Capture the cell that displays the provided text and extract its (x, y) central coordinate. 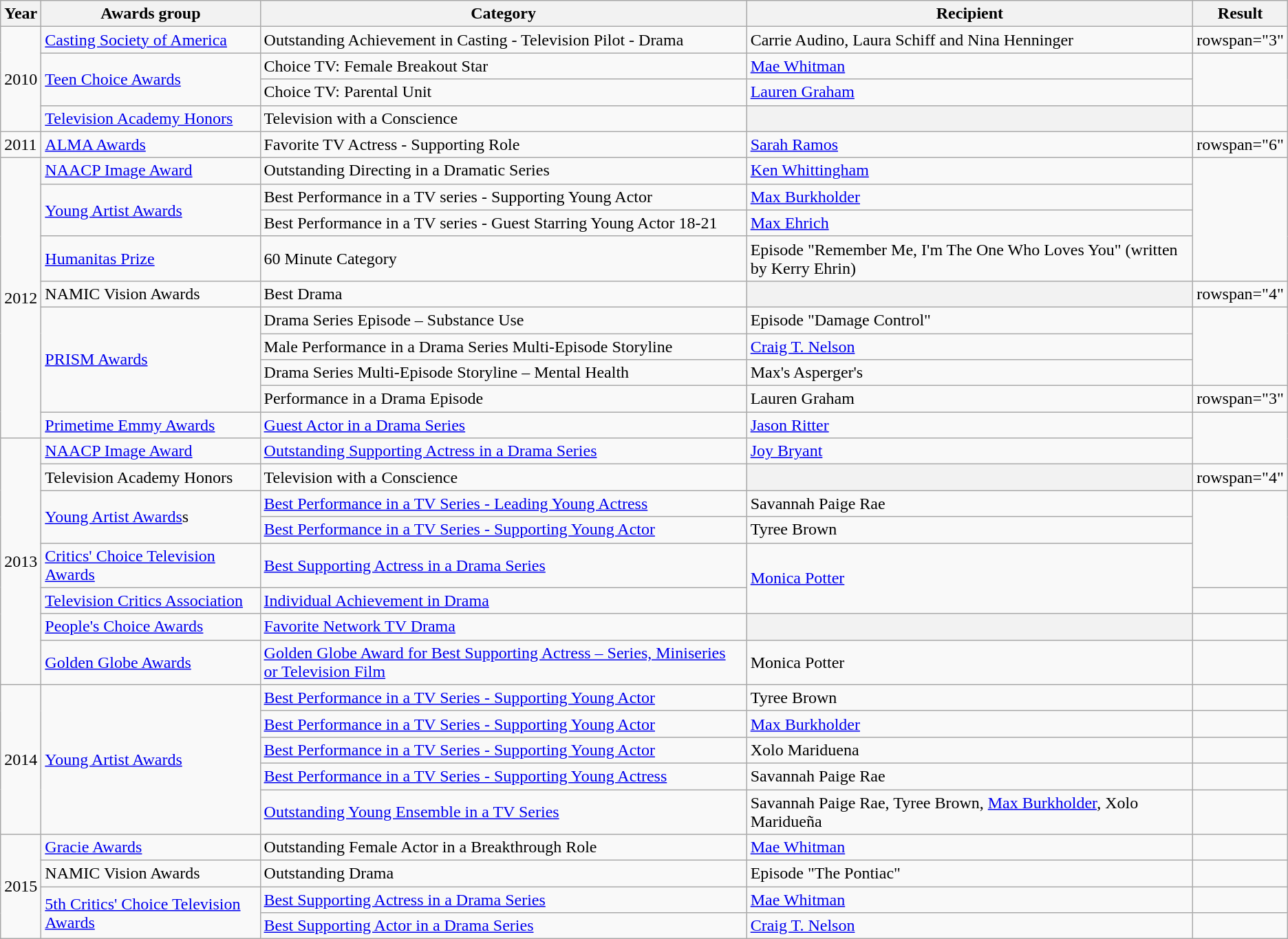
Episode "Damage Control" (970, 320)
2013 (21, 561)
Outstanding Young Ensemble in a TV Series (504, 812)
Best Performance in a TV Series - Leading Young Actress (504, 504)
ALMA Awards (151, 144)
2012 (21, 298)
Category (504, 14)
Individual Achievement in Drama (504, 601)
Year (21, 14)
rowspan="6" (1241, 144)
Outstanding Drama (504, 874)
Favorite TV Actress - Supporting Role (504, 144)
Best Supporting Actor in a Drama Series (504, 926)
Television Critics Association (151, 601)
Outstanding Female Actor in a Breakthrough Role (504, 848)
Performance in a Drama Episode (504, 399)
Awards group (151, 14)
Best Drama (504, 294)
Best Performance in a TV series - Supporting Young Actor (504, 197)
Outstanding Achievement in Casting - Television Pilot - Drama (504, 40)
2010 (21, 79)
Max's Asperger's (970, 373)
5th Critics' Choice Television Awards (151, 913)
Sarah Ramos (970, 144)
Jason Ritter (970, 425)
Choice TV: Female Breakout Star (504, 66)
People's Choice Awards (151, 627)
Gracie Awards (151, 848)
Carrie Audino, Laura Schiff and Nina Henninger (970, 40)
Humanitas Prize (151, 259)
Choice TV: Parental Unit (504, 92)
Male Performance in a Drama Series Multi-Episode Storyline (504, 346)
Episode "Remember Me, I'm The One Who Loves You" (written by Kerry Ehrin) (970, 259)
Outstanding Supporting Actress in a Drama Series (504, 451)
Ken Whittingham (970, 171)
PRISM Awards (151, 359)
Drama Series Multi-Episode Storyline – Mental Health (504, 373)
Max Ehrich (970, 223)
Outstanding Directing in a Dramatic Series (504, 171)
Casting Society of America (151, 40)
Best Performance in a TV series - Guest Starring Young Actor 18-21 (504, 223)
Recipient (970, 14)
60 Minute Category (504, 259)
Favorite Network TV Drama (504, 627)
Primetime Emmy Awards (151, 425)
2011 (21, 144)
Best Performance in a TV Series - Supporting Young Actress (504, 776)
Savannah Paige Rae, Tyree Brown, Max Burkholder, Xolo Maridueña (970, 812)
Episode "The Pontiac" (970, 874)
Critics' Choice Television Awards (151, 565)
2014 (21, 759)
Guest Actor in a Drama Series (504, 425)
Teen Choice Awards (151, 79)
Young Artist Awardss (151, 517)
Xolo Mariduena (970, 750)
Joy Bryant (970, 451)
Golden Globe Awards (151, 662)
Result (1241, 14)
Golden Globe Award for Best Supporting Actress – Series, Miniseries or Television Film (504, 662)
Drama Series Episode – Substance Use (504, 320)
2015 (21, 887)
